From the cell containing the given text, extract its center point as [X, Y] coordinate. 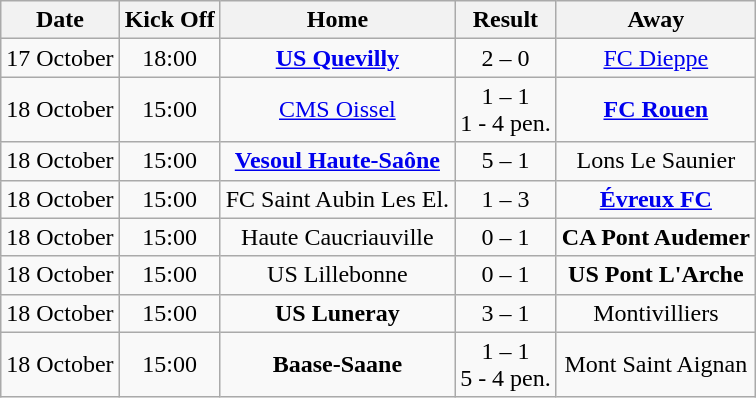
FC Dieppe [656, 58]
CMS Oissel [337, 110]
5 – 1 [506, 161]
Result [506, 20]
17 October [60, 58]
18:00 [170, 58]
Kick Off [170, 20]
1 – 3 [506, 199]
Date [60, 20]
1 – 1 1 - 4 pen. [506, 110]
Lons Le Saunier [656, 161]
FC Rouen [656, 110]
1 – 1 5 - 4 pen. [506, 364]
Baase-Saane [337, 364]
Haute Caucriauville [337, 237]
3 – 1 [506, 313]
US Lillebonne [337, 275]
FC Saint Aubin Les El. [337, 199]
US Pont L'Arche [656, 275]
Vesoul Haute-Saône [337, 161]
2 – 0 [506, 58]
Home [337, 20]
Évreux FC [656, 199]
US Quevilly [337, 58]
Away [656, 20]
Mont Saint Aignan [656, 364]
CA Pont Audemer [656, 237]
US Luneray [337, 313]
Montivilliers [656, 313]
